Locate the cell with the specified text and output its (X, Y) center coordinate. 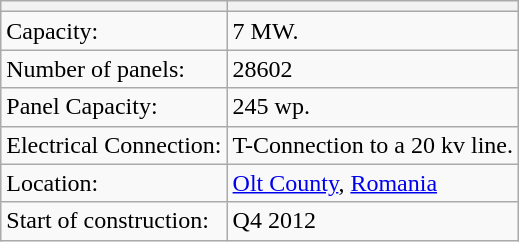
T-Connection to a 20 kv line. (372, 145)
245 wp. (372, 107)
Capacity: (114, 31)
Start of construction: (114, 221)
Panel Capacity: (114, 107)
7 MW. (372, 31)
Electrical Connection: (114, 145)
Q4 2012 (372, 221)
Olt County, Romania (372, 183)
Number of panels: (114, 69)
28602 (372, 69)
Location: (114, 183)
